Search for the cell housing the specified text and yield its (X, Y) center coordinate. 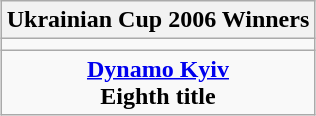
Ukrainian Cup 2006 Winners (158, 20)
Dynamo KyivEighth title (158, 82)
